Return [X, Y] of the center of cell containing provided text 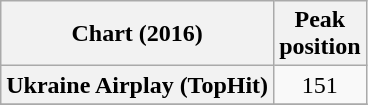
151 [320, 85]
Ukraine Airplay (TopHit) [138, 85]
Peakposition [320, 34]
Chart (2016) [138, 34]
